Find where the given text appears and provide that cell's center as [x, y] coordinate. 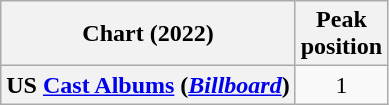
Peakposition [341, 34]
Chart (2022) [148, 34]
US Cast Albums (Billboard) [148, 85]
1 [341, 85]
